Return the [X, Y] coordinate for the center point of the cell that contains the specified text.  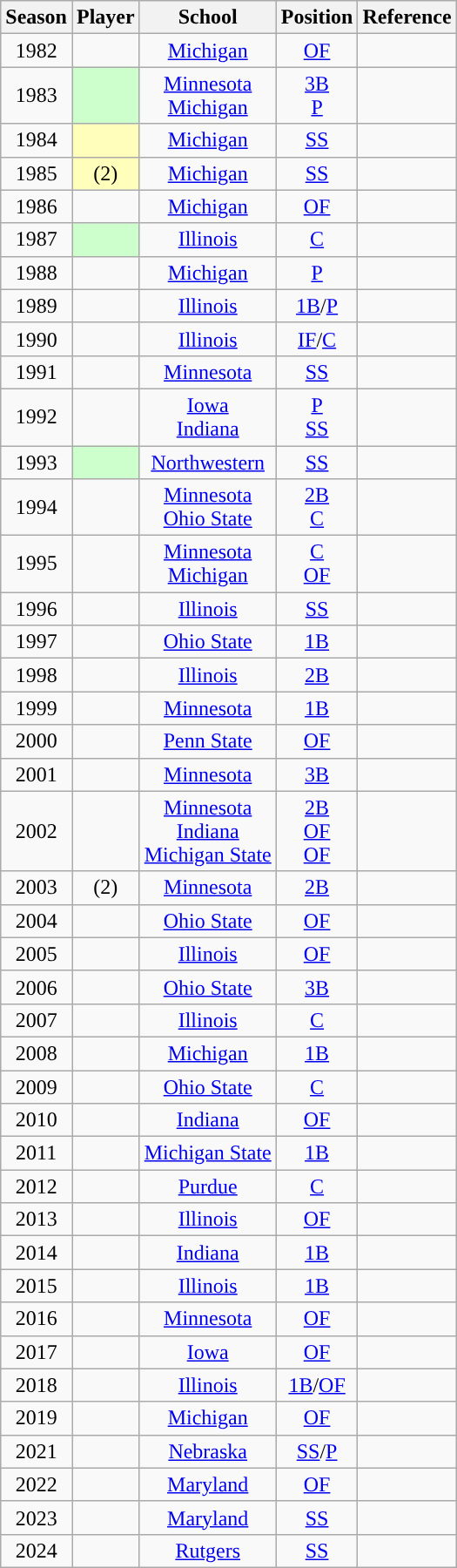
2016 [37, 1319]
1986 [37, 206]
1B/OF [317, 1385]
2BC [317, 507]
PSS [317, 416]
School [207, 17]
MinnesotaOhio State [207, 507]
Nebraska [207, 1451]
Purdue [207, 1186]
Season [37, 17]
2007 [37, 1020]
2017 [37, 1352]
2009 [37, 1086]
3BP [317, 96]
2006 [37, 987]
1996 [37, 609]
2023 [37, 1517]
1989 [37, 306]
COF [317, 564]
2003 [37, 888]
1994 [37, 507]
2021 [37, 1451]
Position [317, 17]
1992 [37, 416]
1985 [37, 173]
1993 [37, 463]
2012 [37, 1186]
Penn State [207, 741]
2019 [37, 1418]
1984 [37, 140]
1997 [37, 642]
2022 [37, 1484]
2011 [37, 1153]
2002 [37, 831]
1991 [37, 372]
2001 [37, 774]
2005 [37, 954]
1999 [37, 708]
2010 [37, 1120]
1995 [37, 564]
1987 [37, 240]
2015 [37, 1286]
Player [105, 17]
2000 [37, 741]
1982 [37, 51]
2014 [37, 1253]
2008 [37, 1053]
1983 [37, 96]
Reference [407, 17]
2018 [37, 1385]
1990 [37, 339]
IF/C [317, 339]
2013 [37, 1220]
Rutgers [207, 1551]
Michigan State [207, 1153]
P [317, 273]
MinnesotaIndianaMichigan State [207, 831]
IowaIndiana [207, 416]
2024 [37, 1551]
1998 [37, 675]
1988 [37, 273]
SS/P [317, 1451]
Iowa [207, 1352]
2004 [37, 921]
Northwestern [207, 463]
2BOFOF [317, 831]
1B/P [317, 306]
